Extract the (X, Y) coordinate from the center of the cell holding the provided text.  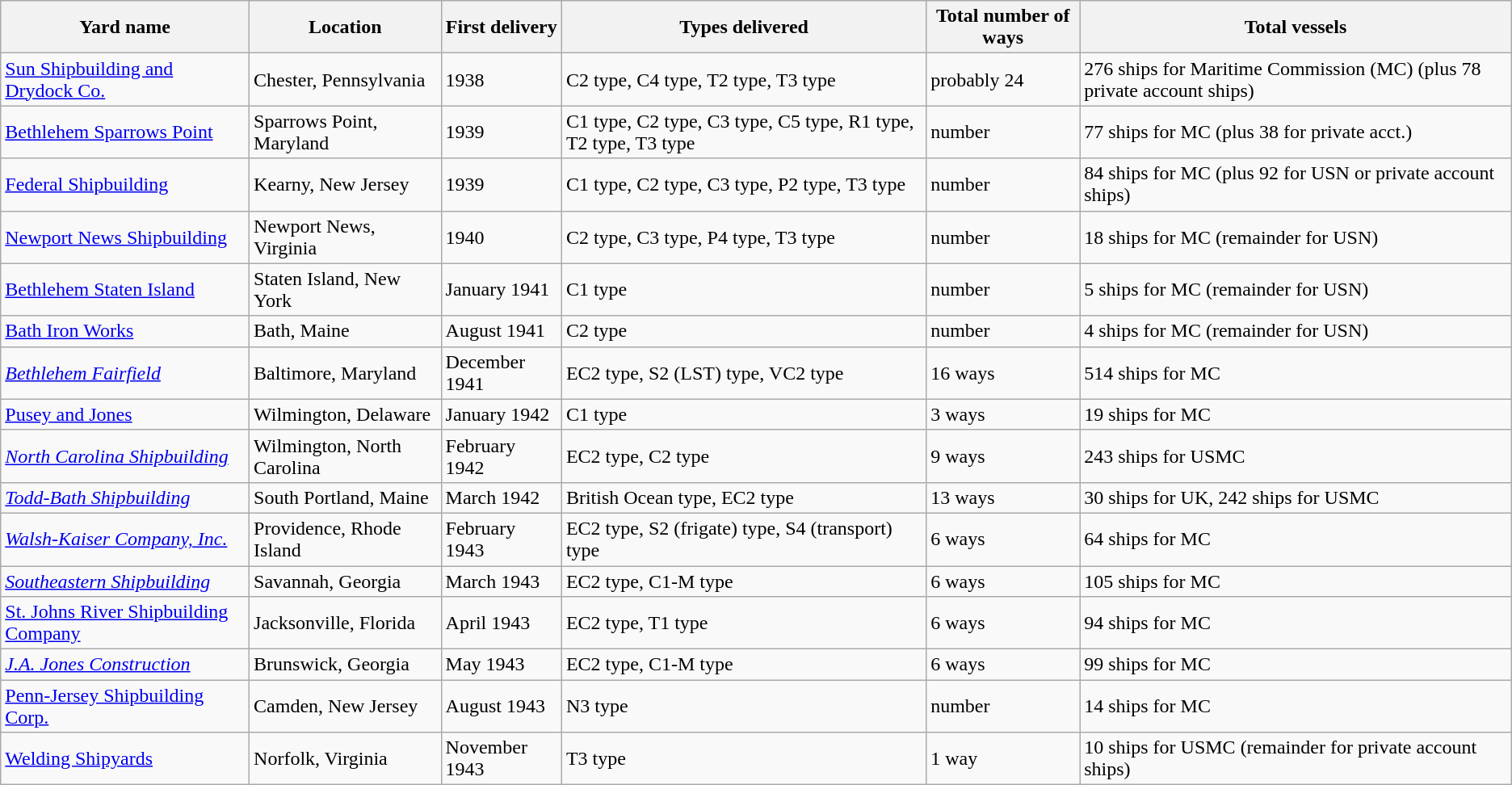
Types delivered (743, 27)
5 ships for MC (remainder for USN) (1296, 289)
514 ships for MC (1296, 373)
77 ships for MC (plus 38 for private acct.) (1296, 132)
Baltimore, Maryland (346, 373)
1 way (1003, 759)
Jacksonville, Florida (346, 623)
Bath Iron Works (125, 331)
276 ships for Maritime Commission (MC) (plus 78 private account ships) (1296, 79)
64 ships for MC (1296, 539)
EC2 type, C2 type (743, 455)
Federal Shipbuilding (125, 184)
Chester, Pennsylvania (346, 79)
1938 (501, 79)
Pusey and Jones (125, 414)
Walsh-Kaiser Company, Inc. (125, 539)
Sun Shipbuilding and Drydock Co. (125, 79)
T3 type (743, 759)
February 1942 (501, 455)
Wilmington, North Carolina (346, 455)
January 1942 (501, 414)
Savannah, Georgia (346, 581)
probably 24 (1003, 79)
Wilmington, Delaware (346, 414)
10 ships for USMC (remainder for private account ships) (1296, 759)
30 ships for UK, 242 ships for USMC (1296, 497)
Bethlehem Fairfield (125, 373)
Bethlehem Staten Island (125, 289)
EC2 type, S2 (frigate) type, S4 (transport) type (743, 539)
4 ships for MC (remainder for USN) (1296, 331)
Kearny, New Jersey (346, 184)
May 1943 (501, 665)
December 1941 (501, 373)
EC2 type, S2 (LST) type, VC2 type (743, 373)
February 1943 (501, 539)
J.A. Jones Construction (125, 665)
Bethlehem Sparrows Point (125, 132)
18 ships for MC (remainder for USN) (1296, 237)
C2 type (743, 331)
Total number of ways (1003, 27)
Norfolk, Virginia (346, 759)
Location (346, 27)
C2 type, C3 type, P4 type, T3 type (743, 237)
St. Johns River Shipbuilding Company (125, 623)
13 ways (1003, 497)
Providence, Rhode Island (346, 539)
North Carolina Shipbuilding (125, 455)
First delivery (501, 27)
84 ships for MC (plus 92 for USN or private account ships) (1296, 184)
14 ships for MC (1296, 706)
August 1941 (501, 331)
Newport News, Virginia (346, 237)
Total vessels (1296, 27)
Staten Island, New York (346, 289)
105 ships for MC (1296, 581)
19 ships for MC (1296, 414)
British Ocean type, EC2 type (743, 497)
3 ways (1003, 414)
January 1941 (501, 289)
Camden, New Jersey (346, 706)
Sparrows Point, Maryland (346, 132)
Todd-Bath Shipbuilding (125, 497)
C2 type, C4 type, T2 type, T3 type (743, 79)
Welding Shipyards (125, 759)
C1 type, C2 type, C3 type, C5 type, R1 type, T2 type, T3 type (743, 132)
1940 (501, 237)
16 ways (1003, 373)
N3 type (743, 706)
April 1943 (501, 623)
August 1943 (501, 706)
November 1943 (501, 759)
C1 type, C2 type, C3 type, P2 type, T3 type (743, 184)
94 ships for MC (1296, 623)
Bath, Maine (346, 331)
Penn-Jersey Shipbuilding Corp. (125, 706)
March 1943 (501, 581)
Yard name (125, 27)
March 1942 (501, 497)
Newport News Shipbuilding (125, 237)
9 ways (1003, 455)
243 ships for USMC (1296, 455)
99 ships for MC (1296, 665)
Brunswick, Georgia (346, 665)
Southeastern Shipbuilding (125, 581)
EC2 type, T1 type (743, 623)
South Portland, Maine (346, 497)
